Return the [X, Y] coordinate for the center point of the cell that contains the specified text.  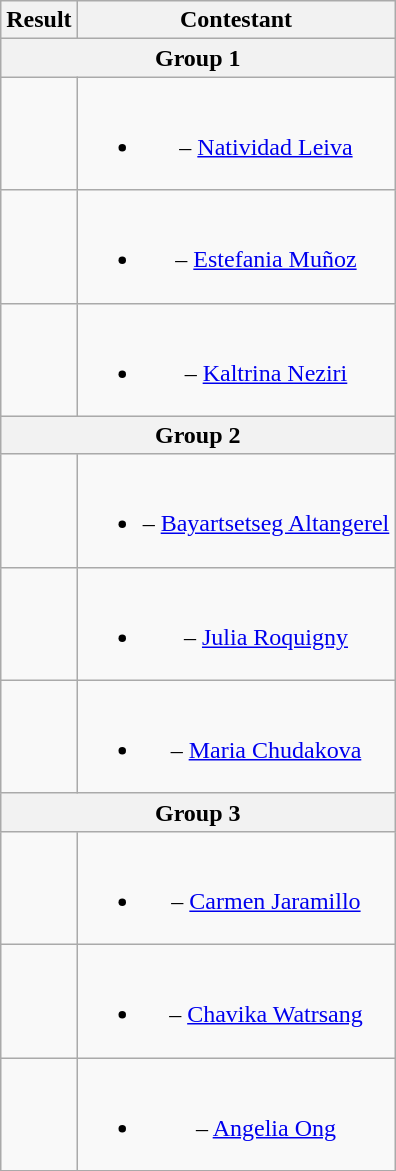
Result [39, 20]
– Natividad Leiva [236, 134]
– Kaltrina Neziri [236, 360]
– Angelia Ong [236, 1114]
– Maria Chudakova [236, 736]
Group 3 [198, 812]
– Bayartsetseg Altangerel [236, 510]
Group 2 [198, 435]
Contestant [236, 20]
– Estefania Muñoz [236, 246]
– Julia Roquigny [236, 624]
Group 1 [198, 58]
– Chavika Watrsang [236, 1000]
– Carmen Jaramillo [236, 888]
